For the text-containing cell, return its midpoint in (X, Y) coordinate format. 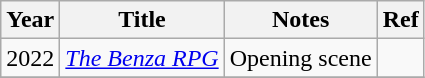
Title (142, 20)
Opening scene (300, 58)
2022 (30, 58)
Ref (400, 20)
Notes (300, 20)
Year (30, 20)
The Benza RPG (142, 58)
